Pinpoint the cell where the given text exists, returning its [X, Y] midpoint coordinate. 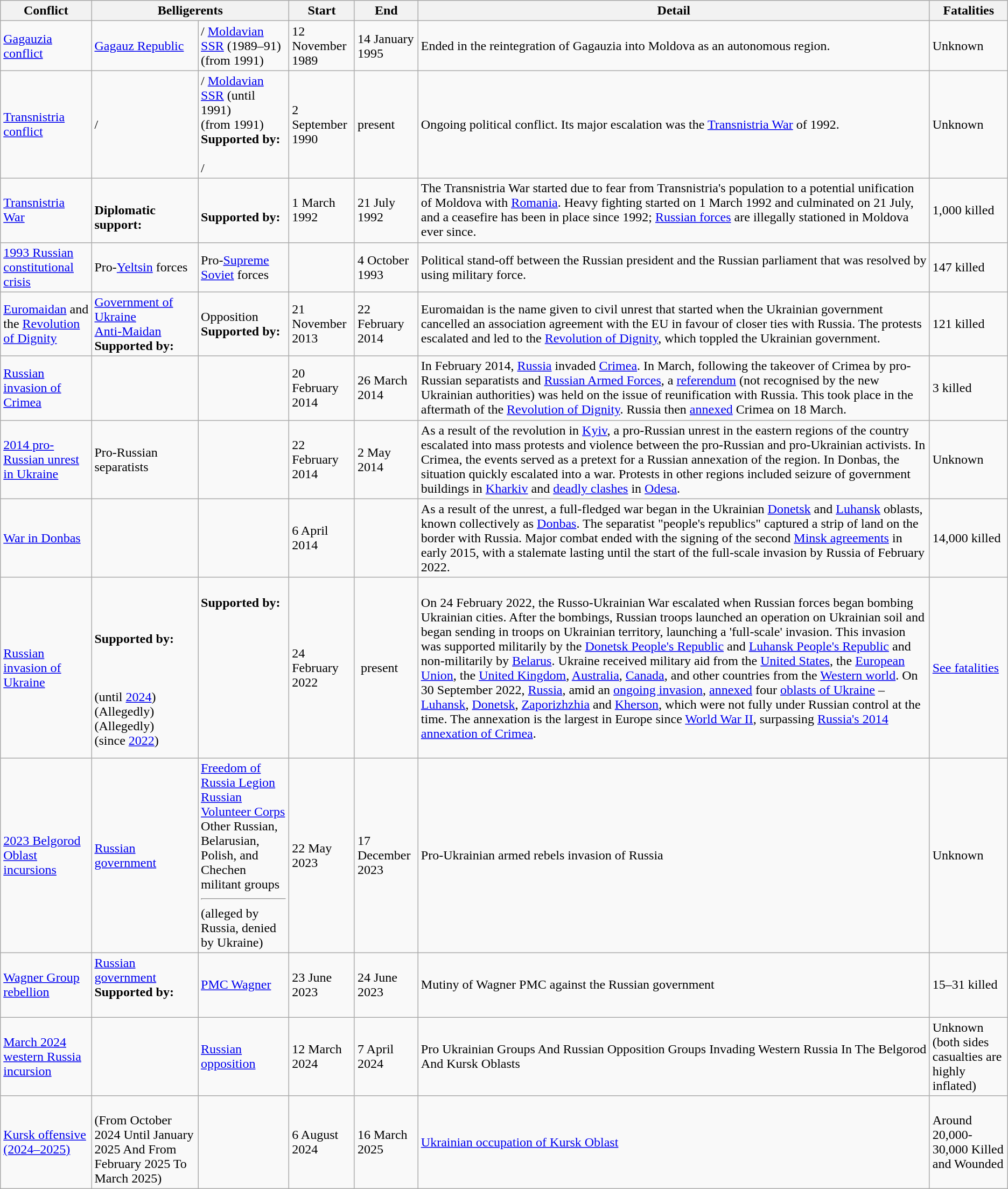
War in Donbas [46, 538]
Russian invasion of Ukraine [46, 668]
147 killed [968, 267]
/ Moldavian SSR (1989–91) (from 1991) [243, 46]
6 August 2024 [322, 1143]
/ [145, 124]
Diplomatic support: [145, 210]
See fatalities [968, 668]
3 killed [968, 388]
(From October 2024 Until January 2025 And From February 2025 To March 2025) [145, 1143]
Government of UkraineAnti-MaidanSupported by: [145, 324]
14,000 killed [968, 538]
Pro-Ukrainian armed rebels invasion of Russia [674, 855]
Wagner Group rebellion [46, 984]
Political stand-off between the Russian president and the Russian parliament that was resolved by using military force. [674, 267]
24 February 2022 [322, 668]
23 June 2023 [322, 984]
26 March 2014 [386, 388]
Russian opposition [243, 1056]
1993 Russian constitutional crisis [46, 267]
1 March 1992 [322, 210]
Detail [674, 11]
/ Moldavian SSR (until 1991) (from 1991)Supported by:/ [243, 124]
4 October 1993 [386, 267]
6 April 2014 [322, 538]
Pro Ukrainian Groups And Russian Opposition Groups Invading Western Russia In The Belgorod And Kursk Oblasts [674, 1056]
21 July 1992 [386, 210]
Gagauz Republic [145, 46]
14 January 1995 [386, 46]
20 February 2014 [322, 388]
Supported by: (until 2024) (Allegedly) (Allegedly) (since 2022) [145, 668]
22 May 2023 [322, 855]
Pro-Yeltsin forces [145, 267]
2014 pro-Russian unrest in Ukraine [46, 459]
12 November 1989 [322, 46]
Ended in the reintegration of Gagauzia into Moldova as an autonomous region. [674, 46]
Ukrainian occupation of Kursk Oblast [674, 1143]
OppositionSupported by: [243, 324]
March 2024 western Russia incursion [46, 1056]
Euromaidan and the Revolution of Dignity [46, 324]
Pro-Russian separatists [145, 459]
Mutiny of Wagner PMC against the Russian government [674, 984]
Pro-Supreme Soviet forces [243, 267]
Transnistria War [46, 210]
2 September 1990 [322, 124]
16 March 2025 [386, 1143]
Russian government [145, 855]
End [386, 11]
24 June 2023 [386, 984]
1,000 killed [968, 210]
12 March 2024 [322, 1056]
Russian governmentSupported by: [145, 984]
Belligerents [191, 11]
Transnistria conflict [46, 124]
17 December 2023 [386, 855]
Unknown (both sides casualties are highly inflated) [968, 1056]
Conflict [46, 11]
Ongoing political conflict. Its major escalation was the Transnistria War of 1992. [674, 124]
Around 20,000-30,000 Killed and Wounded [968, 1143]
Freedom of Russia Legion Russian Volunteer CorpsOther Russian, Belarusian, Polish, and Chechen militant groups (alleged by Russia, denied by Ukraine) [243, 855]
Fatalities [968, 11]
Kursk offensive (2024–2025) [46, 1143]
2 May 2014 [386, 459]
PMC Wagner [243, 984]
21 November 2013 [322, 324]
Start [322, 11]
121 killed [968, 324]
2023 Belgorod Oblast incursions [46, 855]
Gagauzia conflict [46, 46]
Russian invasion of Crimea [46, 388]
15–31 killed [968, 984]
7 April 2024 [386, 1056]
